Find where the given text appears and provide that cell's center as (X, Y) coordinate. 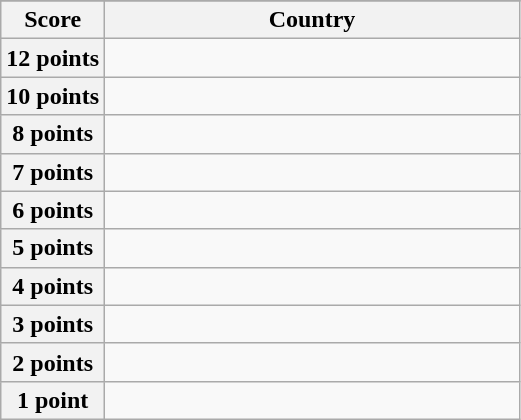
5 points (53, 248)
10 points (53, 96)
12 points (53, 58)
Score (53, 20)
6 points (53, 210)
4 points (53, 286)
1 point (53, 400)
Country (312, 20)
8 points (53, 134)
7 points (53, 172)
3 points (53, 324)
2 points (53, 362)
